Capture the cell that displays the provided text and extract its [x, y] central coordinate. 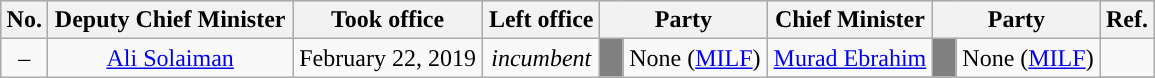
– [24, 58]
Ref. [1127, 20]
Chief Minister [850, 20]
Ali Solaiman [170, 58]
Left office [542, 20]
Murad Ebrahim [850, 58]
February 22, 2019 [388, 58]
Deputy Chief Minister [170, 20]
incumbent [542, 58]
Took office [388, 20]
No. [24, 20]
